Capture the cell that displays the provided text and extract its [x, y] central coordinate. 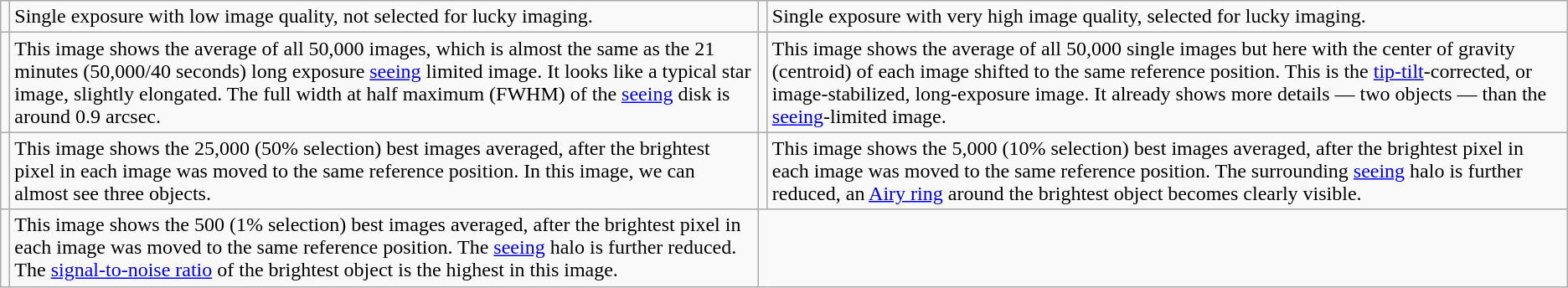
Single exposure with low image quality, not selected for lucky imaging. [384, 17]
Single exposure with very high image quality, selected for lucky imaging. [1168, 17]
